Search for the cell housing the specified text and yield its (x, y) center coordinate. 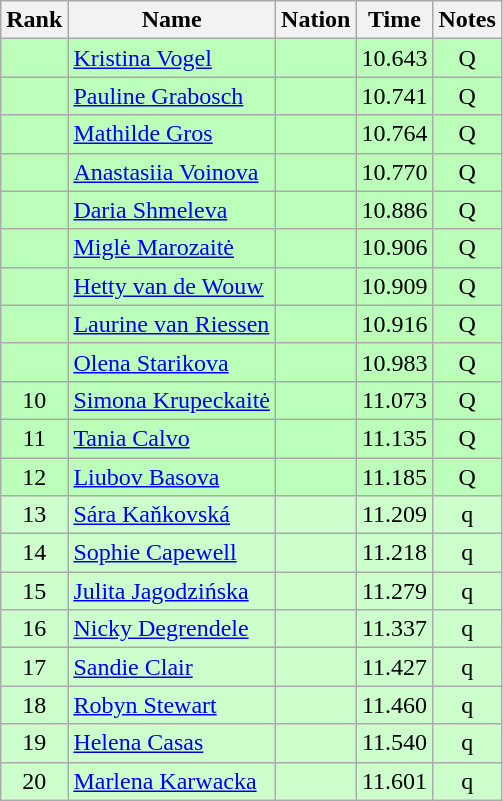
Helena Casas (172, 743)
Sára Kaňkovská (172, 515)
16 (34, 629)
11.460 (394, 705)
10.906 (394, 248)
Nicky Degrendele (172, 629)
14 (34, 553)
Liubov Basova (172, 477)
11.279 (394, 591)
10.916 (394, 324)
10.886 (394, 210)
Anastasiia Voinova (172, 172)
11.601 (394, 781)
Robyn Stewart (172, 705)
19 (34, 743)
Olena Starikova (172, 362)
Notes (467, 20)
Sandie Clair (172, 667)
12 (34, 477)
10.770 (394, 172)
Marlena Karwacka (172, 781)
11.540 (394, 743)
Daria Shmeleva (172, 210)
11.135 (394, 438)
11.337 (394, 629)
Pauline Grabosch (172, 96)
17 (34, 667)
Julita Jagodzińska (172, 591)
Sophie Capewell (172, 553)
Tania Calvo (172, 438)
Hetty van de Wouw (172, 286)
Time (394, 20)
20 (34, 781)
Simona Krupeckaitė (172, 400)
Name (172, 20)
11.218 (394, 553)
10.741 (394, 96)
10.983 (394, 362)
10.764 (394, 134)
13 (34, 515)
10.909 (394, 286)
11.209 (394, 515)
Rank (34, 20)
Miglė Marozaitė (172, 248)
15 (34, 591)
Nation (316, 20)
11.427 (394, 667)
11 (34, 438)
18 (34, 705)
Mathilde Gros (172, 134)
11.073 (394, 400)
10 (34, 400)
Laurine van Riessen (172, 324)
Kristina Vogel (172, 58)
10.643 (394, 58)
11.185 (394, 477)
